Find where the given text appears and provide that cell's center as (x, y) coordinate. 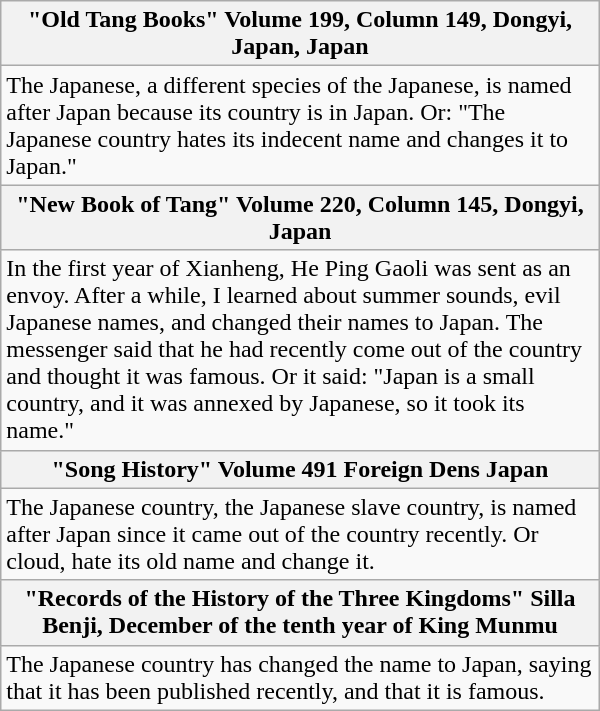
"Old Tang Books" Volume 199, Column 149, Dongyi, Japan, Japan (300, 34)
"New Book of Tang" Volume 220, Column 145, Dongyi, Japan (300, 218)
"Song History" Volume 491 Foreign Dens Japan (300, 469)
"Records of the History of the Three Kingdoms" Silla Benji, December of the tenth year of King Munmu (300, 612)
The Japanese country has changed the name to Japan, saying that it has been published recently, and that it is famous. (300, 678)
